Pinpoint the cell where the given text exists, returning its (x, y) midpoint coordinate. 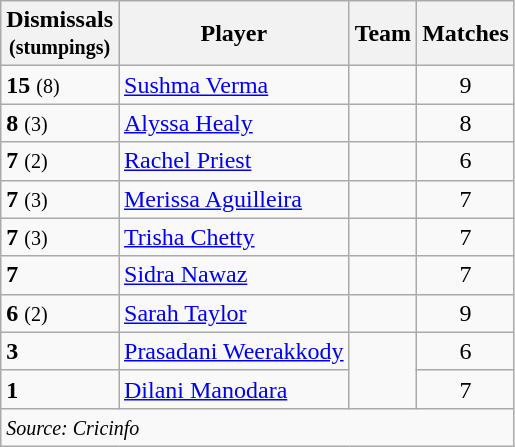
Sarah Taylor (234, 313)
Sushma Verma (234, 85)
Team (383, 34)
Prasadani Weerakkody (234, 351)
3 (60, 351)
Merissa Aguilleira (234, 199)
8 (466, 123)
Dilani Manodara (234, 389)
6 (2) (60, 313)
Alyssa Healy (234, 123)
Player (234, 34)
Sidra Nawaz (234, 275)
Source: Cricinfo (258, 427)
1 (60, 389)
7 (2) (60, 161)
15 (8) (60, 85)
Dismissals(stumpings) (60, 34)
Rachel Priest (234, 161)
8 (3) (60, 123)
Matches (466, 34)
Trisha Chetty (234, 237)
